Determine the (X, Y) coordinate at the center of the cell enclosing the given text.  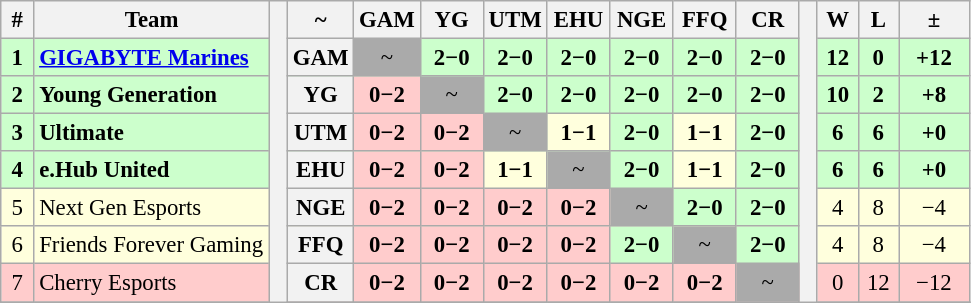
1 (18, 58)
GIGABYTE Marines (152, 58)
Friends Forever Gaming (152, 245)
⁠e.Hub United (152, 170)
10 (838, 95)
5 (18, 208)
Team (152, 20)
Ultimate (152, 133)
3 (18, 133)
+12 (934, 58)
± (934, 20)
7 (18, 283)
−12 (934, 283)
L (878, 20)
Next Gen Esports (152, 208)
Cherry Esports (152, 283)
W (838, 20)
# (18, 20)
+8 (934, 95)
Young Generation (152, 95)
